Scan for the cell matching the given text and deliver its [X, Y] coordinate at center. 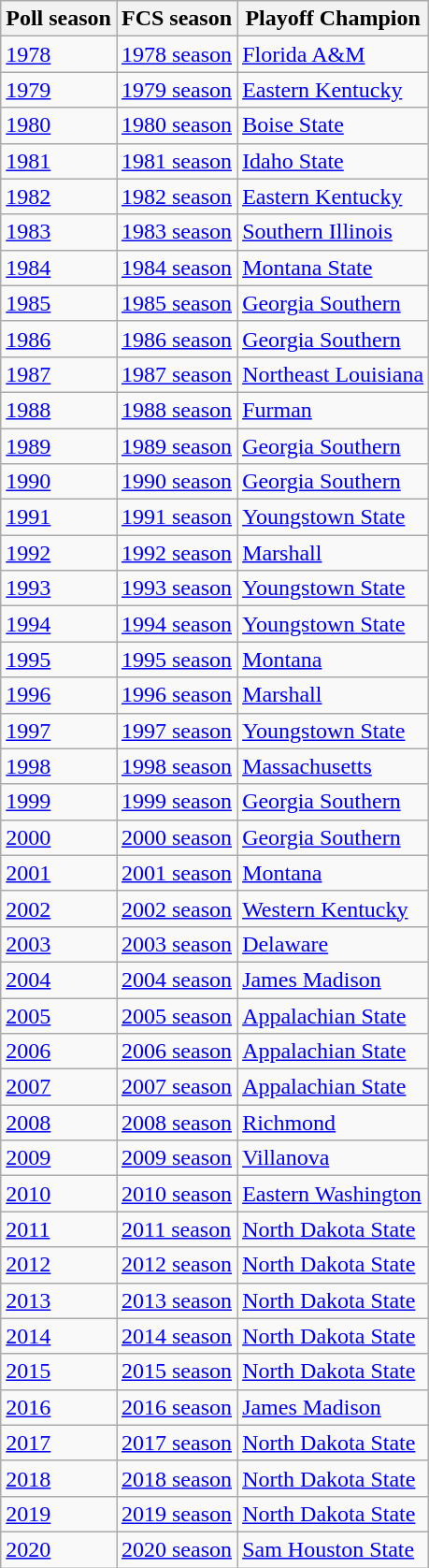
2005 [59, 1015]
1996 season [176, 695]
1991 [59, 517]
Idaho State [333, 161]
2019 [59, 1514]
1987 [59, 374]
1986 season [176, 339]
2020 [59, 1549]
Sam Houston State [333, 1549]
Northeast Louisiana [333, 374]
1982 season [176, 196]
1989 season [176, 446]
2018 season [176, 1478]
1994 season [176, 624]
1996 [59, 695]
2007 season [176, 1087]
Poll season [59, 19]
Boise State [333, 125]
1988 [59, 410]
1992 [59, 553]
1984 [59, 268]
1990 season [176, 482]
1979 season [176, 90]
1998 [59, 766]
2006 season [176, 1052]
2014 [59, 1336]
2010 season [176, 1194]
1986 [59, 339]
1984 season [176, 268]
1995 [59, 660]
2018 [59, 1478]
2006 [59, 1052]
Montana State [333, 268]
2020 season [176, 1549]
2013 season [176, 1300]
1978 [59, 54]
2010 [59, 1194]
Western Kentucky [333, 908]
2003 season [176, 944]
1992 season [176, 553]
1981 [59, 161]
1985 season [176, 303]
2009 season [176, 1158]
2012 season [176, 1265]
Villanova [333, 1158]
1997 [59, 731]
1978 season [176, 54]
2000 [59, 837]
Delaware [333, 944]
2019 season [176, 1514]
2007 [59, 1087]
2009 [59, 1158]
2013 [59, 1300]
2005 season [176, 1015]
FCS season [176, 19]
1997 season [176, 731]
1981 season [176, 161]
1994 [59, 624]
2003 [59, 944]
1999 season [176, 802]
1979 [59, 90]
Massachusetts [333, 766]
1985 [59, 303]
2016 season [176, 1407]
2014 season [176, 1336]
2004 season [176, 980]
2000 season [176, 837]
1993 season [176, 588]
1988 season [176, 410]
1989 [59, 446]
Playoff Champion [333, 19]
2017 [59, 1443]
1980 [59, 125]
Richmond [333, 1123]
1980 season [176, 125]
2017 season [176, 1443]
2002 [59, 908]
1993 [59, 588]
2016 [59, 1407]
2011 season [176, 1229]
2001 season [176, 873]
2015 season [176, 1372]
Southern Illinois [333, 232]
1983 season [176, 232]
1990 [59, 482]
2001 [59, 873]
Florida A&M [333, 54]
2008 [59, 1123]
2011 [59, 1229]
Eastern Washington [333, 1194]
2004 [59, 980]
1999 [59, 802]
1983 [59, 232]
2012 [59, 1265]
2002 season [176, 908]
Furman [333, 410]
1987 season [176, 374]
1982 [59, 196]
2008 season [176, 1123]
2015 [59, 1372]
1995 season [176, 660]
1991 season [176, 517]
1998 season [176, 766]
